Extract the (X, Y) coordinate from the center of the cell holding the provided text.  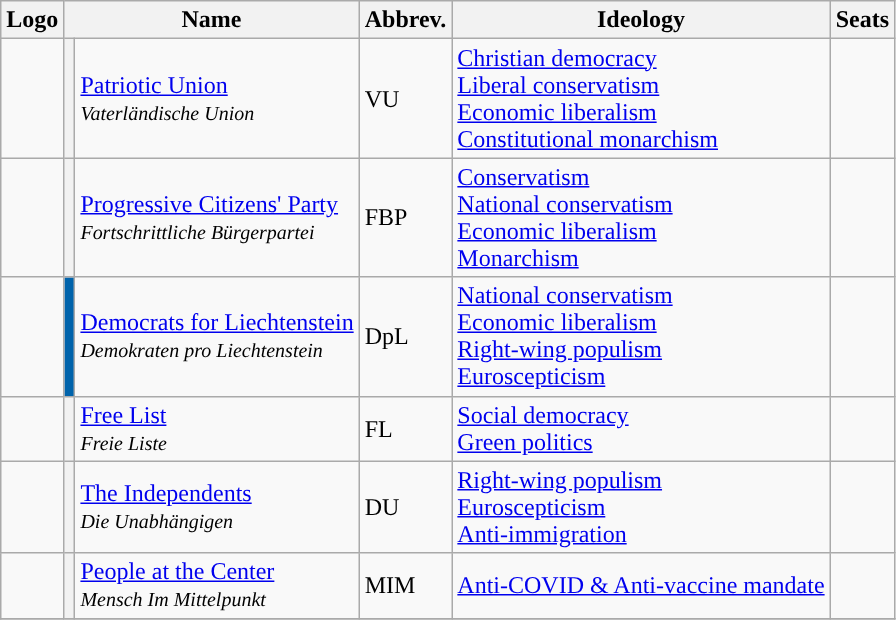
DU (406, 507)
Abbrev. (406, 20)
Ideology (641, 20)
ConservatismNational conservatismEconomic liberalismMonarchism (641, 218)
FL (406, 428)
Anti-COVID & Anti-vaccine mandate (641, 586)
The IndependentsDie Unabhängigen (217, 507)
Right-wing populismEuroscepticismAnti-immigration (641, 507)
Seats (862, 20)
VU (406, 98)
Free ListFreie Liste (217, 428)
Democrats for LiechtensteinDemokraten pro Liechtenstein (217, 336)
Logo (32, 20)
Name (212, 20)
Progressive Citizens' PartyFortschrittliche Bürgerpartei (217, 218)
National conservatismEconomic liberalismRight-wing populismEuroscepticism (641, 336)
FBP (406, 218)
Patriotic UnionVaterländische Union (217, 98)
DpL (406, 336)
MIM (406, 586)
Christian democracyLiberal conservatismEconomic liberalismConstitutional monarchism (641, 98)
People at the CenterMensch Im Mittelpunkt (217, 586)
Social democracyGreen politics (641, 428)
